For the text-containing cell, return its midpoint in [X, Y] coordinate format. 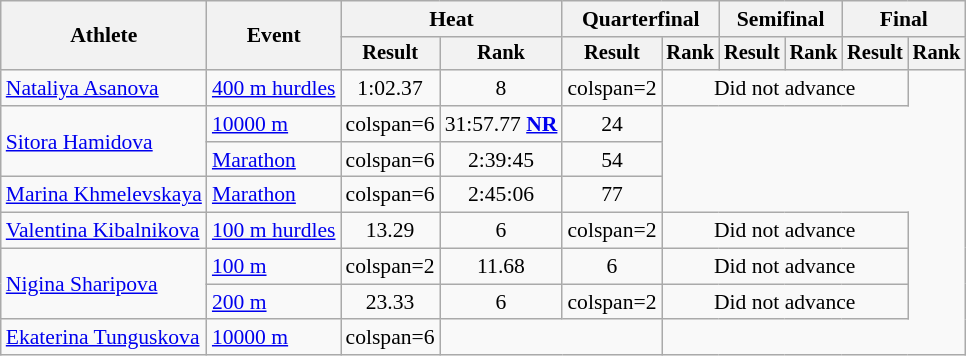
2:39:45 [502, 160]
Event [274, 36]
11.68 [502, 267]
1:02.37 [390, 88]
400 m hurdles [274, 88]
77 [612, 195]
Quarterfinal [640, 19]
54 [612, 160]
31:57.77 NR [502, 124]
200 m [274, 302]
Final [904, 19]
Heat [452, 19]
100 m [274, 267]
Ekaterina Tunguskova [104, 338]
8 [502, 88]
Marina Khmelevskaya [104, 195]
Nataliya Asanova [104, 88]
Athlete [104, 36]
Nigina Sharipova [104, 284]
Semifinal [780, 19]
24 [612, 124]
2:45:06 [502, 195]
23.33 [390, 302]
Valentina Kibalnikova [104, 231]
13.29 [390, 231]
100 m hurdles [274, 231]
Sitora Hamidova [104, 142]
